For the text-containing cell, return its midpoint in (x, y) coordinate format. 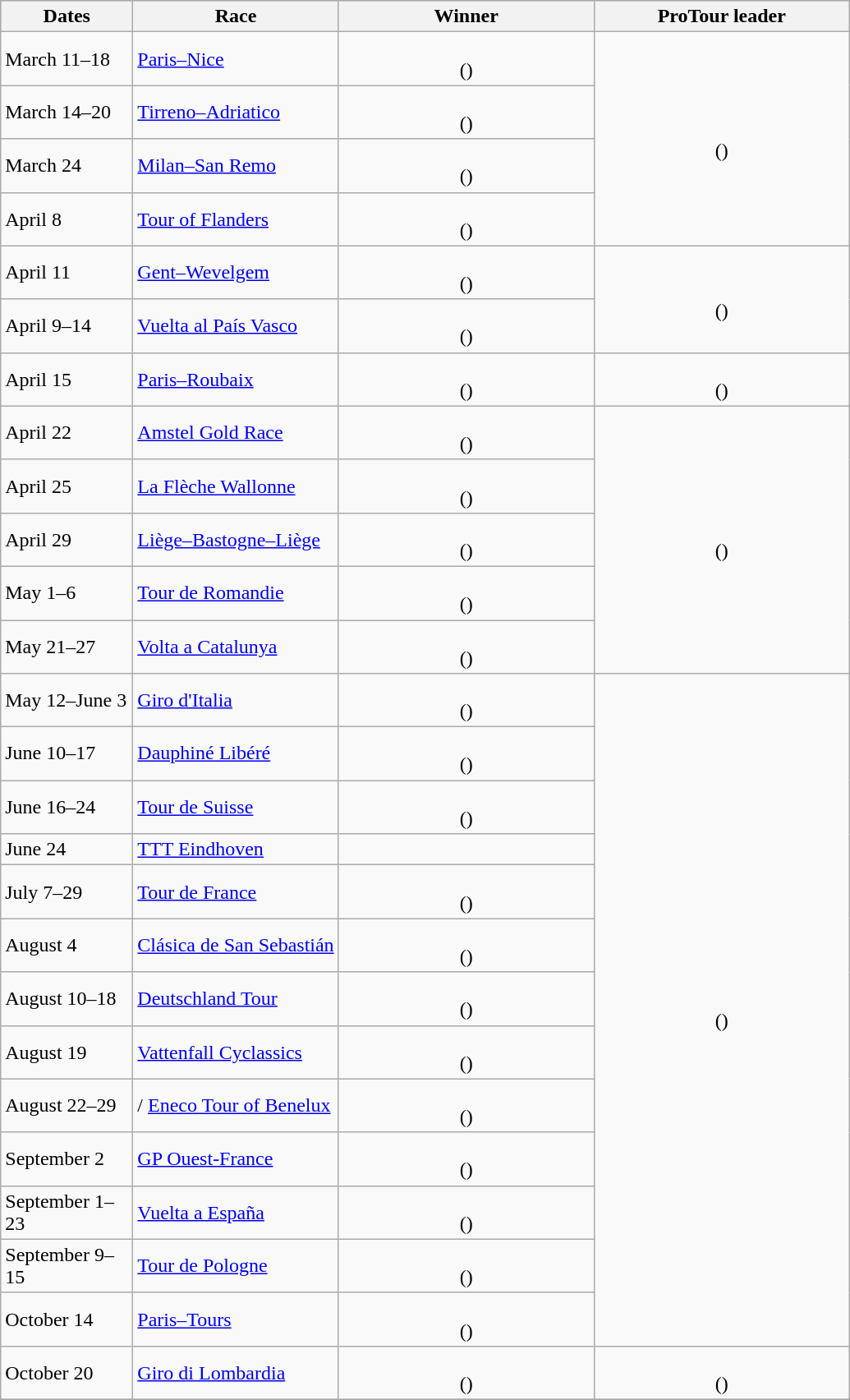
August 10–18 (67, 999)
April 8 (67, 219)
May 12–June 3 (67, 700)
Tour de Pologne (236, 1265)
Tirreno–Adriatico (236, 112)
March 14–20 (67, 112)
June 16–24 (67, 807)
Deutschland Tour (236, 999)
/ Eneco Tour of Benelux (236, 1106)
GP Ouest-France (236, 1158)
Liège–Bastogne–Liège (236, 539)
Vuelta a España (236, 1213)
April 15 (67, 380)
Winner (466, 16)
Race (236, 16)
June 10–17 (67, 754)
August 19 (67, 1052)
Paris–Tours (236, 1319)
April 9–14 (67, 325)
October 20 (67, 1372)
Clásica de San Sebastián (236, 945)
Tour de Romandie (236, 593)
TTT Eindhoven (236, 850)
Giro d'Italia (236, 700)
April 29 (67, 539)
Tour de Suisse (236, 807)
May 21–27 (67, 646)
March 11–18 (67, 59)
September 2 (67, 1158)
Paris–Roubaix (236, 380)
ProTour leader (721, 16)
Milan–San Remo (236, 166)
Tour de France (236, 892)
La Flèche Wallonne (236, 486)
April 25 (67, 486)
October 14 (67, 1319)
March 24 (67, 166)
Amstel Gold Race (236, 432)
Vuelta al País Vasco (236, 325)
Volta a Catalunya (236, 646)
Paris–Nice (236, 59)
June 24 (67, 850)
July 7–29 (67, 892)
April 11 (67, 273)
August 22–29 (67, 1106)
September 1–23 (67, 1213)
Vattenfall Cyclassics (236, 1052)
May 1–6 (67, 593)
Tour of Flanders (236, 219)
Dates (67, 16)
Gent–Wevelgem (236, 273)
Dauphiné Libéré (236, 754)
August 4 (67, 945)
April 22 (67, 432)
Giro di Lombardia (236, 1372)
September 9–15 (67, 1265)
